Scan for the cell matching the given text and deliver its (x, y) coordinate at center. 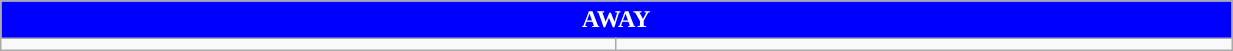
AWAY (616, 20)
